Find where the given text appears and provide that cell's center as (x, y) coordinate. 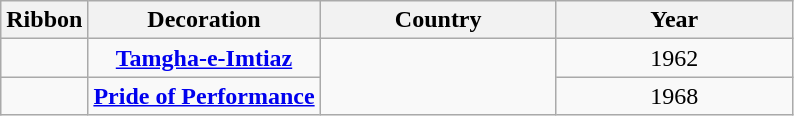
Ribbon (44, 20)
1962 (674, 58)
Country (438, 20)
Year (674, 20)
Tamgha-e-Imtiaz (204, 58)
Decoration (204, 20)
Pride of Performance (204, 96)
1968 (674, 96)
